Locate the cell with the specified text and output its [x, y] center coordinate. 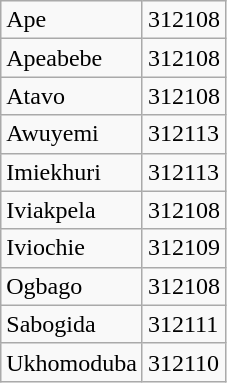
Apeabebe [72, 58]
Awuyemi [72, 134]
Iviakpela [72, 210]
Imiekhuri [72, 172]
312110 [184, 362]
312111 [184, 324]
Ogbago [72, 286]
Iviochie [72, 248]
Ukhomoduba [72, 362]
312109 [184, 248]
Atavo [72, 96]
Sabogida [72, 324]
Ape [72, 20]
